Provide the (x, y) coordinate of the cell's center where the given text is located.  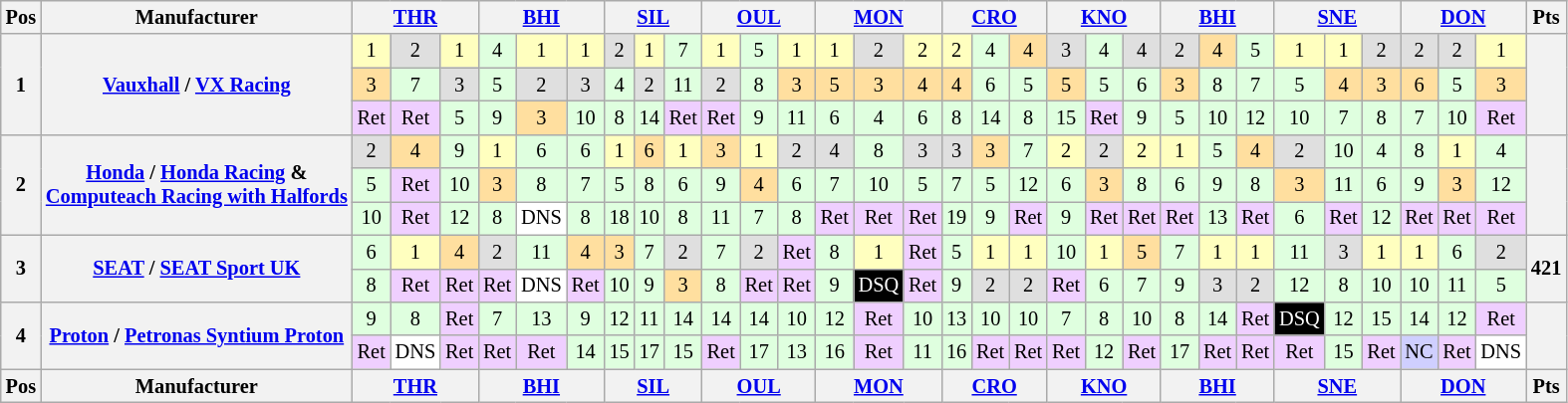
421 (1546, 269)
Honda / Honda Racing &Computeach Racing with Halfords (197, 185)
NC (1420, 352)
SEAT / SEAT Sport UK (197, 269)
18 (620, 218)
Proton / Petronas Syntium Proton (197, 334)
Vauxhall / VX Racing (197, 84)
19 (956, 218)
